From the cell containing the given text, extract its center point as (X, Y) coordinate. 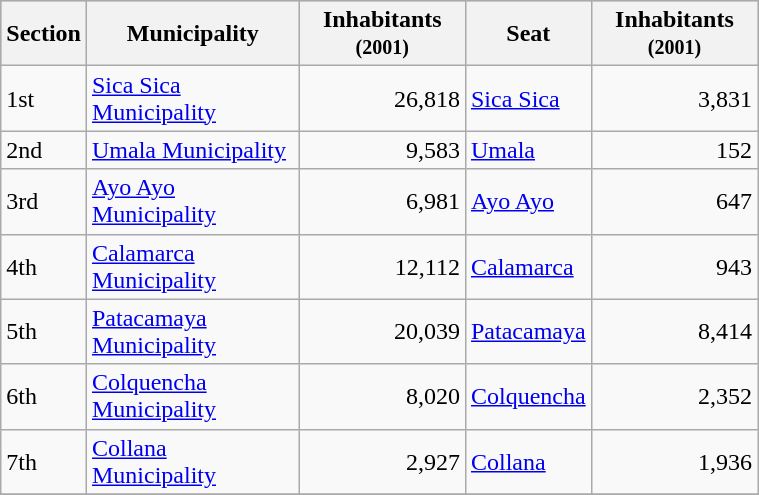
Municipality (192, 34)
2nd (44, 150)
152 (674, 150)
2,927 (382, 462)
3,831 (674, 98)
7th (44, 462)
Section (44, 34)
1,936 (674, 462)
8,414 (674, 332)
5th (44, 332)
6,981 (382, 202)
Colquencha Municipality (192, 396)
2,352 (674, 396)
1st (44, 98)
Patacamaya Municipality (192, 332)
647 (674, 202)
Sica Sica (528, 98)
Calamarca (528, 266)
Seat (528, 34)
12,112 (382, 266)
Ayo Ayo Municipality (192, 202)
Collana Municipality (192, 462)
Sica Sica Municipality (192, 98)
8,020 (382, 396)
Collana (528, 462)
943 (674, 266)
20,039 (382, 332)
Colquencha (528, 396)
6th (44, 396)
Patacamaya (528, 332)
9,583 (382, 150)
Umala (528, 150)
Calamarca Municipality (192, 266)
26,818 (382, 98)
3rd (44, 202)
Umala Municipality (192, 150)
Ayo Ayo (528, 202)
4th (44, 266)
